Detect which cell encompasses the target text, then output its [x, y] center coordinate. 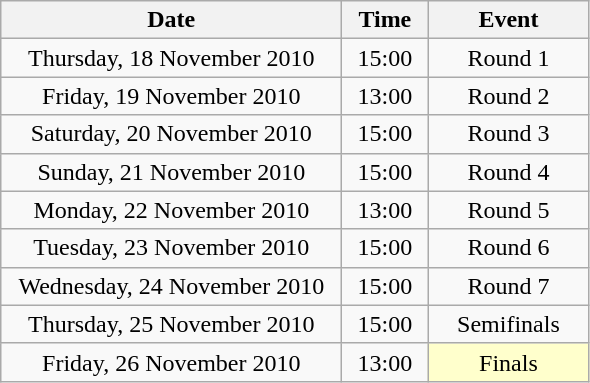
Wednesday, 24 November 2010 [172, 286]
Thursday, 25 November 2010 [172, 324]
Round 1 [508, 58]
Friday, 19 November 2010 [172, 96]
Sunday, 21 November 2010 [172, 172]
Round 3 [508, 134]
Event [508, 20]
Friday, 26 November 2010 [172, 362]
Thursday, 18 November 2010 [172, 58]
Round 5 [508, 210]
Round 2 [508, 96]
Saturday, 20 November 2010 [172, 134]
Tuesday, 23 November 2010 [172, 248]
Date [172, 20]
Round 6 [508, 248]
Round 4 [508, 172]
Round 7 [508, 286]
Monday, 22 November 2010 [172, 210]
Finals [508, 362]
Semifinals [508, 324]
Time [385, 20]
